Capture the cell that displays the provided text and extract its [X, Y] central coordinate. 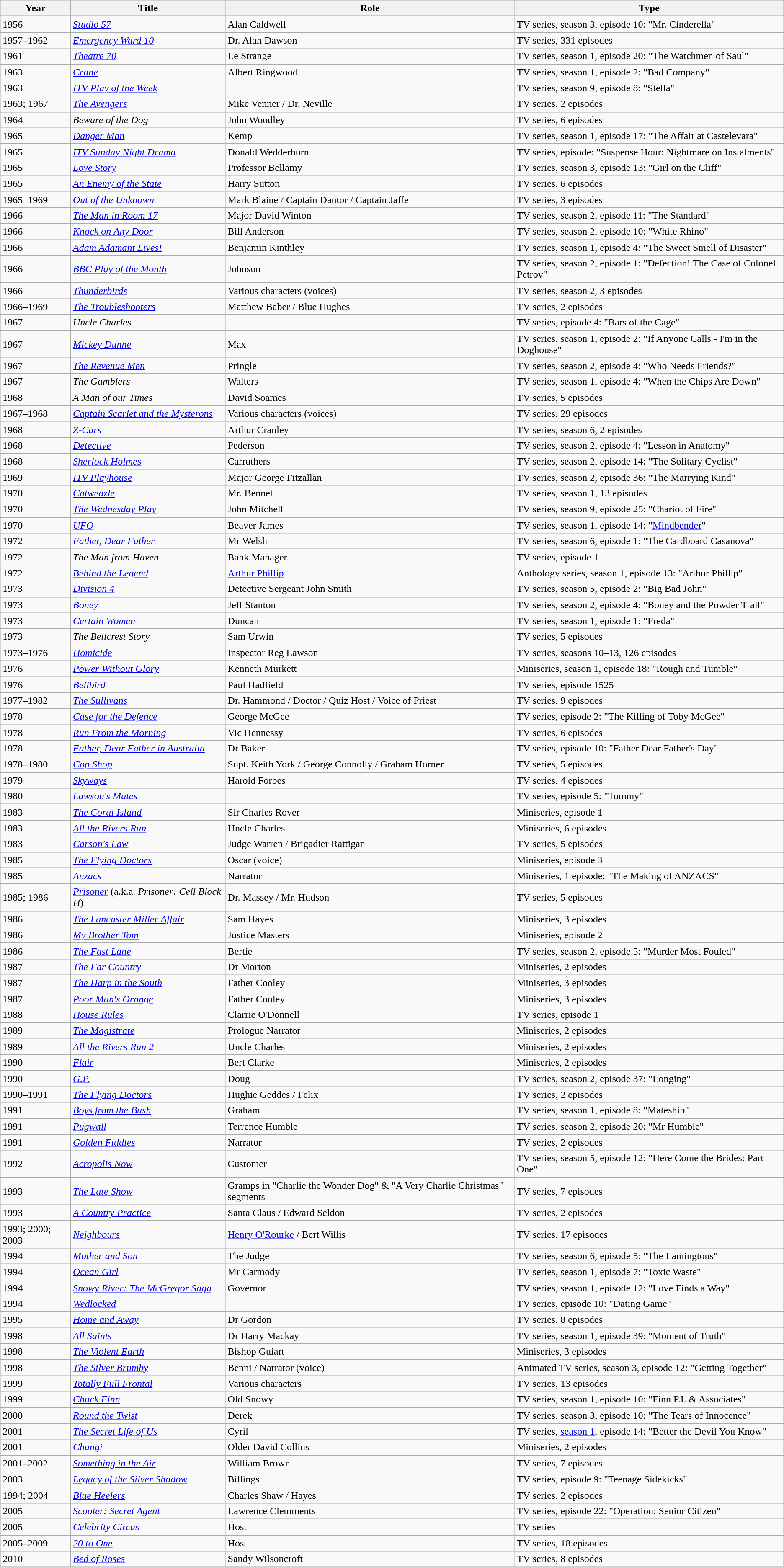
The Silver Brumby [148, 1368]
Bishop Guiart [370, 1352]
TV series, season 3, episode 10: "The Tears of Innocence" [649, 1415]
Gramps in "Charlie the Wonder Dog" & "A Very Charlie Christmas" segments [370, 1191]
TV series, 17 episodes [649, 1234]
2000 [36, 1415]
1990–1991 [36, 1095]
Acropolis Now [148, 1164]
1994; 2004 [36, 1495]
Mark Blaine / Captain Dantor / Captain Jaffe [370, 200]
TV series, episode 4: "Bars of the Cage" [649, 323]
Customer [370, 1164]
Cyril [370, 1431]
House Rules [148, 1015]
1978–1980 [36, 764]
Skyways [148, 780]
TV series, 9 episodes [649, 700]
TV series, 4 episodes [649, 780]
2010 [36, 1559]
1977–1982 [36, 700]
Detective Sergeant John Smith [370, 589]
Adam Adamant Lives! [148, 248]
Anthology series, season 1, episode 13: "Arthur Phillip" [649, 573]
The Sullivans [148, 700]
2003 [36, 1479]
Bank Manager [370, 557]
TV series, season 1, episode 1: "Freda" [649, 621]
TV series, season 1, episode 7: "Toxic Waste" [649, 1272]
Neighbours [148, 1234]
Old Snowy [370, 1399]
TV series, season 1, episode 14: "Mindbender" [649, 525]
UFO [148, 525]
20 to One [148, 1543]
1967–1968 [36, 413]
Studio 57 [148, 24]
Something in the Air [148, 1463]
Dr. Alan Dawson [370, 40]
TV series, season 1, episode 4: "The Sweet Smell of Disaster" [649, 248]
Judge Warren / Brigadier Rattigan [370, 844]
TV series, episode 10: "Dating Game" [649, 1304]
Round the Twist [148, 1415]
TV series, season 9, episode 25: "Chariot of Fire" [649, 509]
Run From the Morning [148, 733]
1993; 2000; 2003 [36, 1234]
TV series, season 2, episode 14: "The Solitary Cyclist" [649, 461]
Bellbird [148, 684]
Charles Shaw / Hayes [370, 1495]
Golden Fiddles [148, 1142]
All the Rivers Run 2 [148, 1047]
Boys from the Bush [148, 1110]
Father, Dear Father in Australia [148, 749]
TV series, episode 22: "Operation: Senior Citizen" [649, 1511]
Various characters [370, 1384]
Sir Charles Rover [370, 812]
Role [370, 8]
Behind the Legend [148, 573]
TV series, season 1, 13 episodes [649, 493]
The Revenue Men [148, 366]
Pringle [370, 366]
Danger Man [148, 136]
TV series, seasons 10–13, 126 episodes [649, 653]
Benjamin Kinthley [370, 248]
Knock on Any Door [148, 232]
Harold Forbes [370, 780]
1956 [36, 24]
1988 [36, 1015]
TV series, season 5, episode 12: "Here Come the Brides: Part One" [649, 1164]
TV series, season 2, episode 5: "Murder Most Fouled" [649, 951]
The Fast Lane [148, 951]
TV series, episode 5: "Tommy" [649, 796]
Flair [148, 1063]
William Brown [370, 1463]
Theatre 70 [148, 56]
TV series, 331 episodes [649, 40]
TV series, 3 episodes [649, 200]
TV series, season 1, episode 14: "Better the Devil You Know" [649, 1431]
Division 4 [148, 589]
Sherlock Holmes [148, 461]
Billings [370, 1479]
TV series, season 1, episode 2: "If Anyone Calls - I'm in the Doghouse" [649, 344]
Thunderbirds [148, 291]
Santa Claus / Edward Seldon [370, 1213]
Major George Fitzallan [370, 477]
TV series, season 1, episode 8: "Mateship" [649, 1110]
Bill Anderson [370, 232]
Graham [370, 1110]
Henry O'Rourke / Bert Willis [370, 1234]
Clarrie O'Donnell [370, 1015]
1995 [36, 1320]
TV series, episode 2: "The Killing of Toby McGee" [649, 716]
An Enemy of the State [148, 183]
The Man from Haven [148, 557]
Matthew Baber / Blue Hughes [370, 307]
John Woodley [370, 120]
Miniseries, 1 episode: "The Making of ANZACS" [649, 876]
Carson's Law [148, 844]
TV series, season 2, episode 10: "White Rhino" [649, 232]
Harry Sutton [370, 183]
All Saints [148, 1336]
Totally Full Frontal [148, 1384]
Catweazle [148, 493]
Boney [148, 605]
Bertie [370, 951]
Ocean Girl [148, 1272]
Inspector Reg Lawson [370, 653]
1964 [36, 120]
Mickey Dunne [148, 344]
Vic Hennessy [370, 733]
Dr Gordon [370, 1320]
The Secret Life of Us [148, 1431]
The Late Show [148, 1191]
Sam Urwin [370, 637]
Poor Man's Orange [148, 999]
TV series [649, 1527]
Wedlocked [148, 1304]
Walters [370, 382]
Supt. Keith York / George Connolly / Graham Horner [370, 764]
Legacy of the Silver Shadow [148, 1479]
Cop Shop [148, 764]
Anzacs [148, 876]
1992 [36, 1164]
Power Without Glory [148, 669]
The Bellcrest Story [148, 637]
Older David Collins [370, 1447]
TV series, season 1, episode 20: "The Watchmen of Saul" [649, 56]
TV series, season 2, episode 36: "The Marrying Kind" [649, 477]
1980 [36, 796]
TV series, season 9, episode 8: "Stella" [649, 88]
Captain Scarlet and the Mysterons [148, 413]
Title [148, 8]
Miniseries, episode 3 [649, 860]
Beware of the Dog [148, 120]
Benni / Narrator (voice) [370, 1368]
1966–1969 [36, 307]
Duncan [370, 621]
Governor [370, 1288]
Z-Cars [148, 429]
Lawson's Mates [148, 796]
Oscar (voice) [370, 860]
Dr Morton [370, 967]
Mr. Bennet [370, 493]
ITV Play of the Week [148, 88]
TV series, season 6, 2 episodes [649, 429]
1979 [36, 780]
1985; 1986 [36, 897]
TV series, 18 episodes [649, 1543]
Kemp [370, 136]
TV series, season 2, episode 37: "Longing" [649, 1079]
Type [649, 8]
Home and Away [148, 1320]
Father, Dear Father [148, 541]
ITV Playhouse [148, 477]
Changi [148, 1447]
Max [370, 344]
1963; 1967 [36, 104]
The Judge [370, 1256]
Prisoner (a.k.a. Prisoner: Cell Block H) [148, 897]
TV series, season 5, episode 2: "Big Bad John" [649, 589]
Scooter: Secret Agent [148, 1511]
Animated TV series, season 3, episode 12: "Getting Together" [649, 1368]
TV series, season 2, episode 11: "The Standard" [649, 216]
A Country Practice [148, 1213]
Miniseries, season 1, episode 18: "Rough and Tumble" [649, 669]
Dr. Hammond / Doctor / Quiz Host / Voice of Priest [370, 700]
Kenneth Murkett [370, 669]
Arthur Phillip [370, 573]
Mike Venner / Dr. Neville [370, 104]
TV series, season 2, episode 4: "Lesson in Anatomy" [649, 445]
Derek [370, 1415]
Emergency Ward 10 [148, 40]
The Man in Room 17 [148, 216]
Dr. Massey / Mr. Hudson [370, 897]
A Man of our Times [148, 398]
TV series, season 2, episode 4: "Who Needs Friends?" [649, 366]
Donald Wedderburn [370, 152]
TV series, season 2, episode 1: "Defection! The Case of Colonel Petrov" [649, 269]
Homicide [148, 653]
TV series, season 6, episode 5: "The Lamingtons" [649, 1256]
TV series, season 3, episode 10: "Mr. Cinderella" [649, 24]
Major David Winton [370, 216]
John Mitchell [370, 509]
Year [36, 8]
Out of the Unknown [148, 200]
Le Strange [370, 56]
2001–2002 [36, 1463]
The Avengers [148, 104]
Mother and Son [148, 1256]
Pugwall [148, 1126]
2005–2009 [36, 1543]
TV series, season 1, episode 39: "Moment of Truth" [649, 1336]
Sam Hayes [370, 919]
All the Rivers Run [148, 828]
The Troubleshooters [148, 307]
The Coral Island [148, 812]
TV series, episode 10: "Father Dear Father's Day" [649, 749]
Terrence Humble [370, 1126]
Miniseries, 6 episodes [649, 828]
BBC Play of the Month [148, 269]
Snowy River: The McGregor Saga [148, 1288]
TV series, season 2, 3 episodes [649, 291]
Sandy Wilsoncroft [370, 1559]
TV series, season 1, episode 2: "Bad Company" [649, 72]
The Magistrate [148, 1031]
TV series, episode 9: "Teenage Sidekicks" [649, 1479]
Johnson [370, 269]
Professor Bellamy [370, 168]
Blue Heelers [148, 1495]
Bert Clarke [370, 1063]
My Brother Tom [148, 935]
The Gamblers [148, 382]
Love Story [148, 168]
1969 [36, 477]
1965–1969 [36, 200]
1961 [36, 56]
Mr Carmody [370, 1272]
TV series, season 2, episode 20: "Mr Humble" [649, 1126]
Carruthers [370, 461]
Hughie Geddes / Felix [370, 1095]
TV series, season 1, episode 4: "When the Chips Are Down" [649, 382]
Doug [370, 1079]
Dr Harry Mackay [370, 1336]
George McGee [370, 716]
Lawrence Clemments [370, 1511]
Miniseries, episode 1 [649, 812]
The Lancaster Miller Affair [148, 919]
1973–1976 [36, 653]
TV series, episode: "Suspense Hour: Nightmare on Instalments" [649, 152]
TV series, 29 episodes [649, 413]
Albert Ringwood [370, 72]
Mr Welsh [370, 541]
The Harp in the South [148, 983]
Case for the Defence [148, 716]
Prologue Narrator [370, 1031]
TV series, season 6, episode 1: "The Cardboard Casanova" [649, 541]
Celebrity Circus [148, 1527]
TV series, episode 1525 [649, 684]
ITV Sunday Night Drama [148, 152]
Pederson [370, 445]
TV series, season 1, episode 10: "Finn P.I. & Associates" [649, 1399]
David Soames [370, 398]
TV series, season 1, episode 17: "The Affair at Castelevara" [649, 136]
TV series, 13 episodes [649, 1384]
Arthur Cranley [370, 429]
Jeff Stanton [370, 605]
Crane [148, 72]
Chuck Finn [148, 1399]
The Far Country [148, 967]
The Violent Earth [148, 1352]
Detective [148, 445]
G.P. [148, 1079]
1957–1962 [36, 40]
TV series, season 3, episode 13: "Girl on the Cliff" [649, 168]
Justice Masters [370, 935]
TV series, season 1, episode 12: "Love Finds a Way" [649, 1288]
Bed of Roses [148, 1559]
Dr Baker [370, 749]
TV series, season 2, episode 4: "Boney and the Powder Trail" [649, 605]
Certain Women [148, 621]
The Wednesday Play [148, 509]
Beaver James [370, 525]
Alan Caldwell [370, 24]
Paul Hadfield [370, 684]
Miniseries, episode 2 [649, 935]
